Determine the (x, y) coordinate at the center of the cell enclosing the given text.  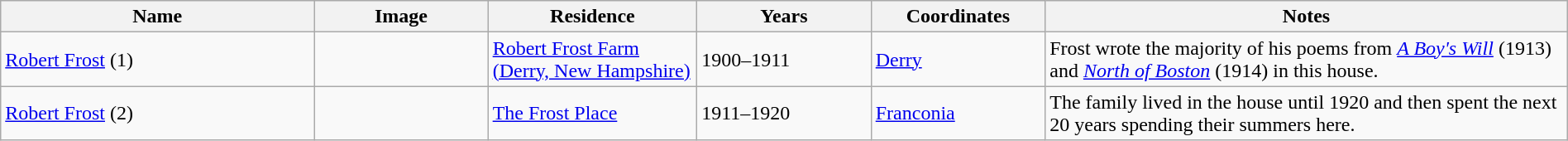
Name (157, 17)
Notes (1307, 17)
Years (784, 17)
Robert Frost (2) (157, 113)
Residence (592, 17)
Image (401, 17)
Derry (958, 60)
1900–1911 (784, 60)
Coordinates (958, 17)
1911–1920 (784, 113)
Franconia (958, 113)
The family lived in the house until 1920 and then spent the next 20 years spending their summers here. (1307, 113)
Frost wrote the majority of his poems from A Boy's Will (1913) and North of Boston (1914) in this house. (1307, 60)
Robert Frost Farm (Derry, New Hampshire) (592, 60)
The Frost Place (592, 113)
Robert Frost (1) (157, 60)
